Locate the cell with the specified text and output its [X, Y] center coordinate. 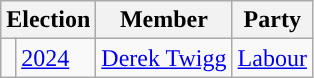
Member [164, 20]
Labour [272, 58]
2024 [56, 58]
Derek Twigg [164, 58]
Election [48, 20]
Party [272, 20]
